Search for the cell housing the specified text and yield its [X, Y] center coordinate. 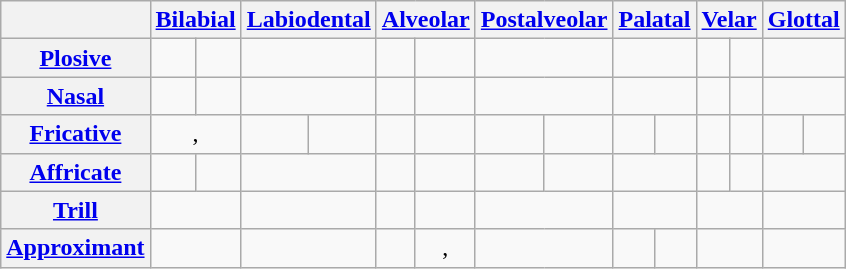
Alveolar [426, 20]
Glottal [804, 20]
Nasal [76, 96]
Plosive [76, 58]
Velar [729, 20]
Trill [76, 210]
Approximant [76, 248]
Palatal [654, 20]
Postalveolar [544, 20]
Fricative [76, 134]
Bilabial [196, 20]
Labiodental [308, 20]
Affricate [76, 172]
